Capture the cell that displays the provided text and extract its (X, Y) central coordinate. 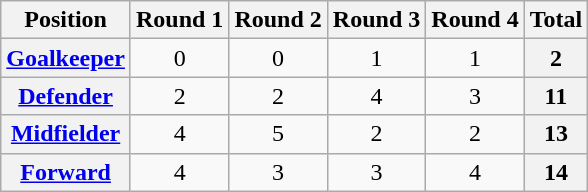
Forward (66, 172)
Defender (66, 96)
5 (278, 134)
Round 4 (475, 20)
11 (556, 96)
Round 1 (179, 20)
Total (556, 20)
Position (66, 20)
Midfielder (66, 134)
Goalkeeper (66, 58)
Round 2 (278, 20)
Round 3 (376, 20)
13 (556, 134)
14 (556, 172)
